Return (x, y) of the center of cell containing provided text 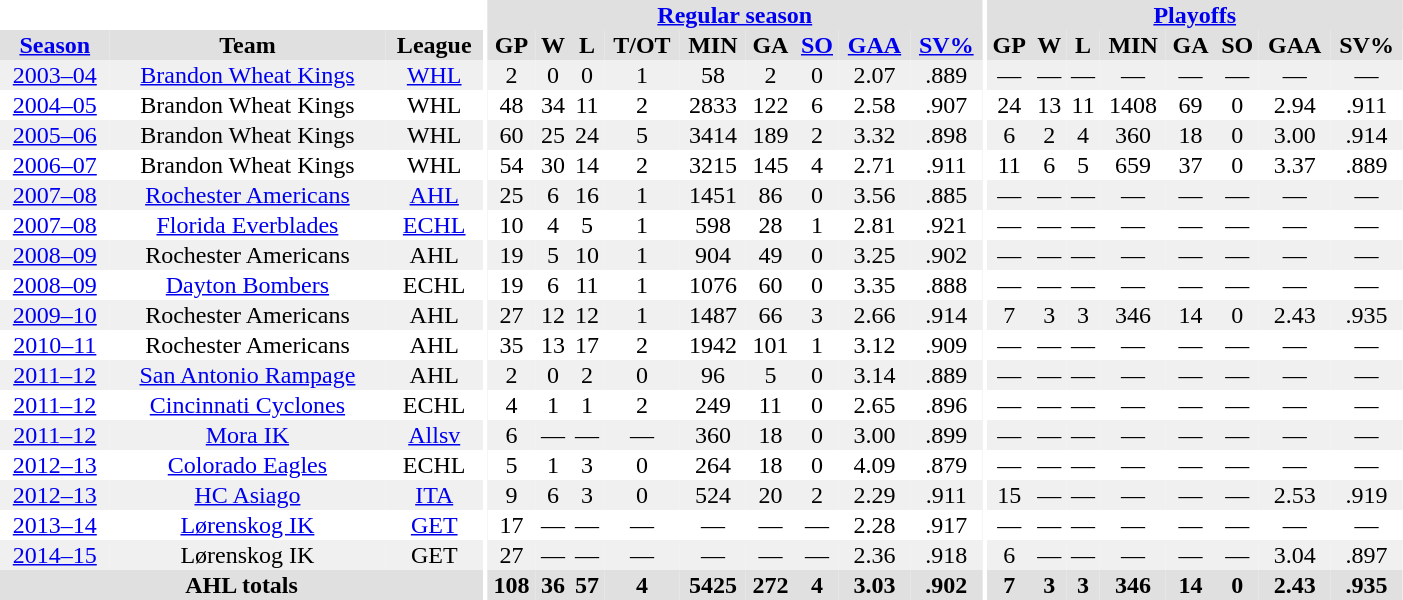
2.53 (1294, 495)
30 (553, 165)
.885 (946, 195)
3414 (713, 135)
Cincinnati Cyclones (248, 405)
57 (587, 585)
20 (770, 495)
2005–06 (55, 135)
T/OT (642, 45)
AHL totals (242, 585)
3.04 (1294, 555)
15 (1009, 495)
2014–15 (55, 555)
2009–10 (55, 315)
524 (713, 495)
2.36 (874, 555)
35 (512, 345)
101 (770, 345)
Allsv (434, 435)
3.14 (874, 375)
2833 (713, 105)
58 (713, 75)
League (434, 45)
.918 (946, 555)
66 (770, 315)
.917 (946, 525)
1076 (713, 285)
2004–05 (55, 105)
3.12 (874, 345)
2.94 (1294, 105)
2.28 (874, 525)
16 (587, 195)
.879 (946, 465)
96 (713, 375)
36 (553, 585)
.897 (1366, 555)
3.25 (874, 255)
2.58 (874, 105)
1942 (713, 345)
34 (553, 105)
2003–04 (55, 75)
5425 (713, 585)
2.29 (874, 495)
2.81 (874, 225)
54 (512, 165)
49 (770, 255)
.907 (946, 105)
122 (770, 105)
Dayton Bombers (248, 285)
.888 (946, 285)
3.56 (874, 195)
2013–14 (55, 525)
1487 (713, 315)
3.32 (874, 135)
2.07 (874, 75)
Mora IK (248, 435)
.919 (1366, 495)
San Antonio Rampage (248, 375)
Florida Everblades (248, 225)
3.37 (1294, 165)
2.71 (874, 165)
659 (1133, 165)
.896 (946, 405)
69 (1190, 105)
.921 (946, 225)
2.66 (874, 315)
Playoffs (1194, 15)
ITA (434, 495)
272 (770, 585)
Team (248, 45)
3.03 (874, 585)
48 (512, 105)
28 (770, 225)
2010–11 (55, 345)
Season (55, 45)
598 (713, 225)
2.65 (874, 405)
Regular season (735, 15)
9 (512, 495)
189 (770, 135)
249 (713, 405)
904 (713, 255)
.909 (946, 345)
2006–07 (55, 165)
3215 (713, 165)
145 (770, 165)
Colorado Eagles (248, 465)
HC Asiago (248, 495)
.899 (946, 435)
.898 (946, 135)
1408 (1133, 105)
86 (770, 195)
3.35 (874, 285)
37 (1190, 165)
4.09 (874, 465)
264 (713, 465)
108 (512, 585)
1451 (713, 195)
